Capture the cell that displays the provided text and extract its (X, Y) central coordinate. 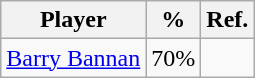
Ref. (228, 20)
Player (74, 20)
Barry Bannan (74, 58)
70% (174, 58)
% (174, 20)
